Search for the cell housing the specified text and yield its [X, Y] center coordinate. 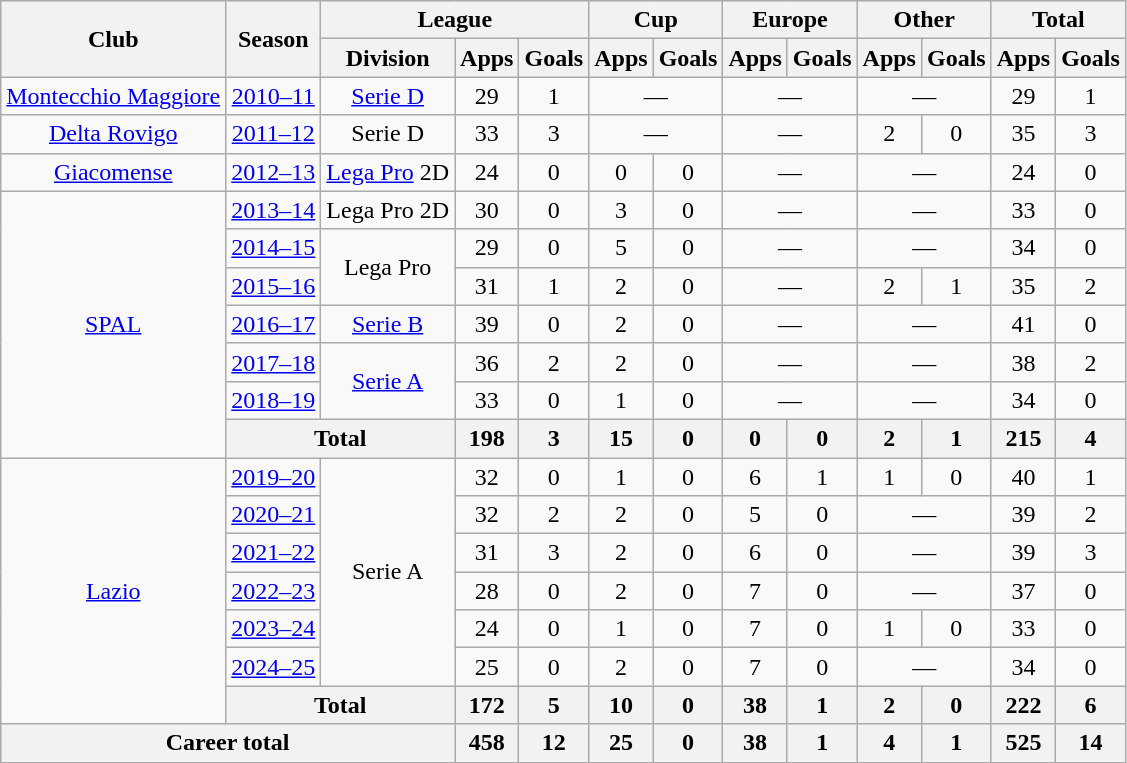
215 [1023, 438]
Delta Rovigo [114, 134]
Season [274, 39]
40 [1023, 477]
SPAL [114, 324]
198 [487, 438]
2010–11 [274, 96]
10 [621, 705]
2023–24 [274, 629]
30 [487, 210]
14 [1091, 743]
2016–17 [274, 324]
525 [1023, 743]
37 [1023, 591]
2011–12 [274, 134]
2018–19 [274, 400]
222 [1023, 705]
2017–18 [274, 362]
172 [487, 705]
2024–25 [274, 667]
2015–16 [274, 286]
Club [114, 39]
2019–20 [274, 477]
Division [388, 58]
Cup [656, 20]
Lazio [114, 591]
2021–22 [274, 553]
15 [621, 438]
League [455, 20]
2020–21 [274, 515]
Serie B [388, 324]
2014–15 [274, 248]
36 [487, 362]
28 [487, 591]
12 [554, 743]
2012–13 [274, 172]
Montecchio Maggiore [114, 96]
Career total [228, 743]
2022–23 [274, 591]
Europe [790, 20]
Lega Pro [388, 267]
2013–14 [274, 210]
41 [1023, 324]
Giacomense [114, 172]
Other [924, 20]
458 [487, 743]
